For the text-containing cell, return its midpoint in (x, y) coordinate format. 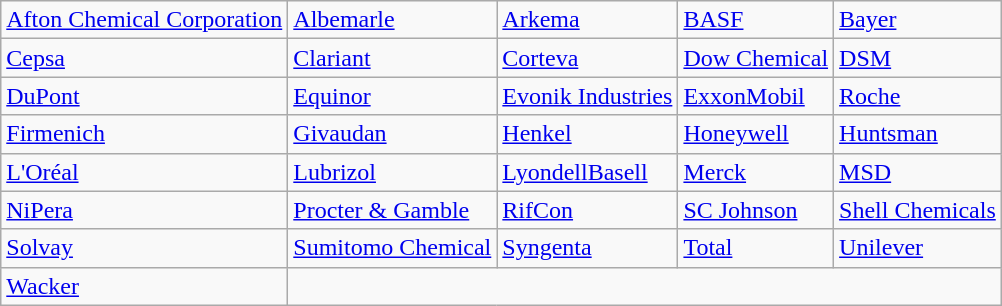
Firmenich (144, 134)
Arkema (588, 20)
SC Johnson (756, 210)
Evonik Industries (588, 96)
Shell Chemicals (918, 210)
Honeywell (756, 134)
RifCon (588, 210)
Lubrizol (392, 172)
Equinor (392, 96)
Syngenta (588, 248)
L'Oréal (144, 172)
LyondellBasell (588, 172)
ExxonMobil (756, 96)
NiPera (144, 210)
Sumitomo Chemical (392, 248)
Afton Chemical Corporation (144, 20)
Albemarle (392, 20)
BASF (756, 20)
Roche (918, 96)
Dow Chemical (756, 58)
Huntsman (918, 134)
Givaudan (392, 134)
Unilever (918, 248)
DSM (918, 58)
Henkel (588, 134)
Clariant (392, 58)
DuPont (144, 96)
Merck (756, 172)
MSD (918, 172)
Cepsa (144, 58)
Total (756, 248)
Procter & Gamble (392, 210)
Wacker (144, 286)
Bayer (918, 20)
Solvay (144, 248)
Corteva (588, 58)
